Detect which cell encompasses the target text, then output its (X, Y) center coordinate. 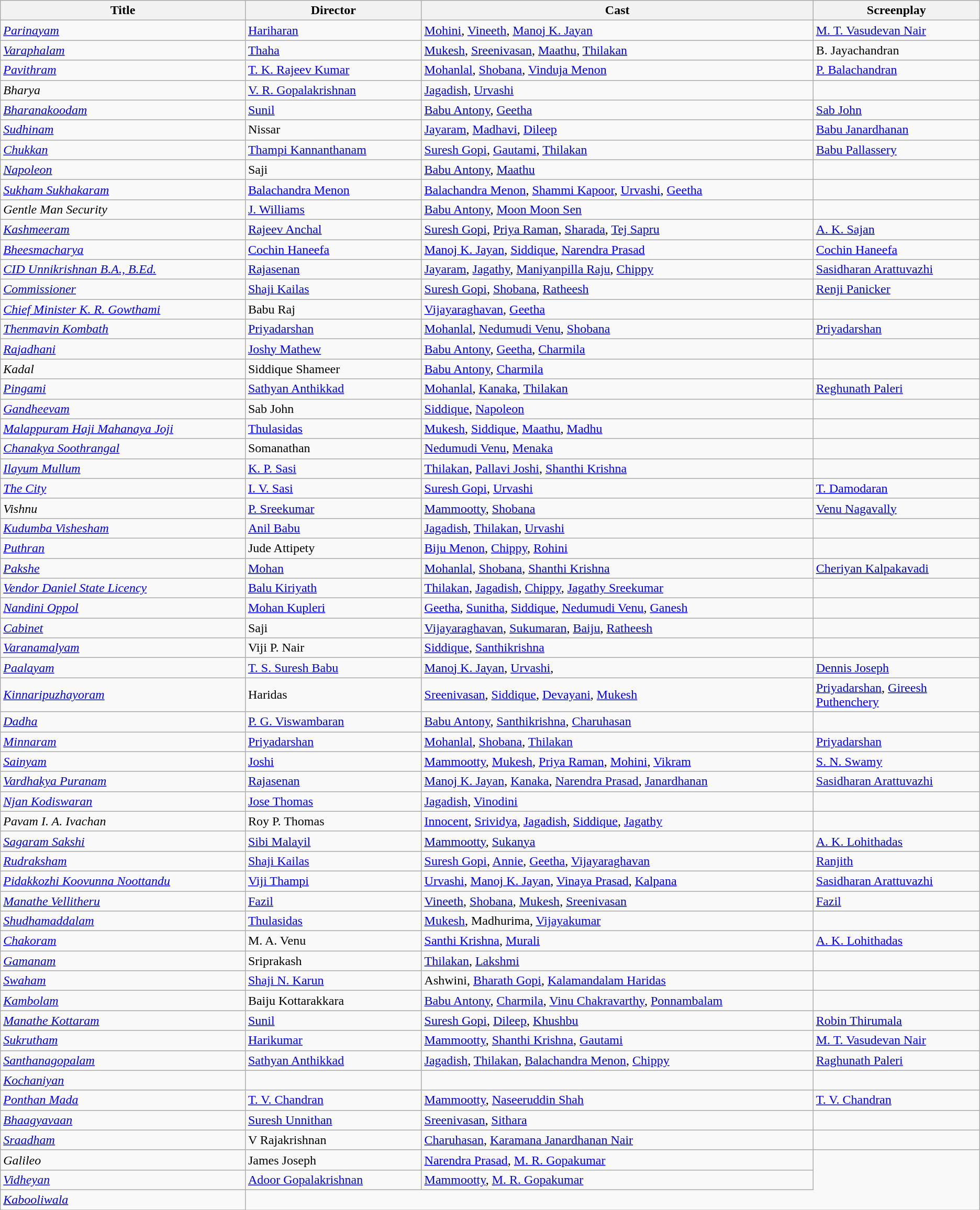
Thaha (333, 50)
Babu Antony, Charmila, Vinu Chakravarthy, Ponnambalam (617, 1001)
Chakoram (123, 941)
T. Damodaran (896, 488)
M. A. Venu (333, 941)
Thenmavin Kombath (123, 329)
Robin Thirumala (896, 1021)
Mukesh, Sreenivasan, Maathu, Thilakan (617, 50)
P. Balachandran (896, 70)
Rajadhani (123, 349)
Mohanlal, Shobana, Thilakan (617, 742)
Ilayum Mullum (123, 468)
Bheesmacharya (123, 250)
Anil Babu (333, 528)
Babu Antony, Santhikrishna, Charuhasan (617, 722)
Mammootty, Mukesh, Priya Raman, Mohini, Vikram (617, 761)
Gandheevam (123, 409)
Pidakkozhi Koovunna Noottandu (123, 881)
Suresh Gopi, Shobana, Ratheesh (617, 289)
Joshy Mathew (333, 349)
Manathe Vellitheru (123, 901)
Mohanlal, Shobana, Vinduja Menon (617, 70)
Suresh Gopi, Gautami, Thilakan (617, 150)
Dadha (123, 722)
Charuhasan, Karamana Janardhanan Nair (617, 1140)
Suresh Gopi, Dileep, Khushbu (617, 1021)
Mammootty, Naseeruddin Shah (617, 1100)
Vishnu (123, 508)
Mohanlal, Kanaka, Thilakan (617, 389)
Mukesh, Madhurima, Vijayakumar (617, 921)
Director (333, 10)
Dennis Joseph (896, 668)
Harikumar (333, 1040)
Balu Kiriyath (333, 588)
The City (123, 488)
Sraadham (123, 1140)
T. S. Suresh Babu (333, 668)
Hariharan (333, 30)
Pakshe (123, 568)
Mammootty, Shanthi Krishna, Gautami (617, 1040)
P. G. Viswambaran (333, 722)
Kinnaripuzhayoram (123, 695)
B. Jayachandran (896, 50)
Viji Thampi (333, 881)
Njan Kodiswaran (123, 801)
Kudumba Vishesham (123, 528)
Babu Janardhanan (896, 130)
Priyadarshan, Gireesh Puthenchery (896, 695)
Vineeth, Shobana, Mukesh, Sreenivasan (617, 901)
Adoor Gopalakrishnan (333, 1180)
Ashwini, Bharath Gopi, Kalamandalam Haridas (617, 981)
Mammootty, Shobana (617, 508)
Thilakan, Lakshmi (617, 961)
Ponthan Mada (123, 1100)
Mammootty, M. R. Gopakumar (617, 1180)
Thilakan, Jagadish, Chippy, Jagathy Sreekumar (617, 588)
CID Unnikrishnan B.A., B.Ed. (123, 270)
Cheriyan Kalpakavadi (896, 568)
Rajeev Anchal (333, 229)
Somanathan (333, 449)
Renji Panicker (896, 289)
Chukkan (123, 150)
Suresh Gopi, Urvashi (617, 488)
Santhi Krishna, Murali (617, 941)
Jagadish, Vinodini (617, 801)
Vijayaraghavan, Geetha (617, 309)
Mohan Kupleri (333, 608)
James Joseph (333, 1160)
Nedumudi Venu, Menaka (617, 449)
Sreenivasan, Siddique, Devayani, Mukesh (617, 695)
Haridas (333, 695)
Shudhamaddalam (123, 921)
Innocent, Srividya, Jagadish, Siddique, Jagathy (617, 821)
Manoj K. Jayan, Urvashi, (617, 668)
Narendra Prasad, M. R. Gopakumar (617, 1160)
Balachandra Menon, Shammi Kapoor, Urvashi, Geetha (617, 189)
Sudhinam (123, 130)
Varaphalam (123, 50)
Pavam I. A. Ivachan (123, 821)
Ranjith (896, 861)
Bharanakoodam (123, 110)
Title (123, 10)
Raghunath Paleri (896, 1060)
Puthran (123, 548)
Jagadish, Urvashi (617, 90)
Manoj K. Jayan, Kanaka, Narendra Prasad, Janardhanan (617, 781)
Sukham Sukhakaram (123, 189)
V. R. Gopalakrishnan (333, 90)
Kambolam (123, 1001)
Pavithram (123, 70)
Vijayaraghavan, Sukumaran, Baiju, Ratheesh (617, 628)
A. K. Sajan (896, 229)
Minnaram (123, 742)
Reghunath Paleri (896, 389)
Nissar (333, 130)
Sibi Malayil (333, 841)
Babu Antony, Charmila (617, 369)
Rudraksham (123, 861)
Joshi (333, 761)
Baiju Kottarakkara (333, 1001)
Sainyam (123, 761)
Suresh Unnithan (333, 1120)
Kashmeeram (123, 229)
Vidheyan (123, 1180)
Siddique, Santhikrishna (617, 648)
Swaham (123, 981)
Paalayam (123, 668)
Mohini, Vineeth, Manoj K. Jayan (617, 30)
Manathe Kottaram (123, 1021)
Santhanagopalam (123, 1060)
J. Williams (333, 209)
Mukesh, Siddique, Maathu, Madhu (617, 429)
Babu Antony, Maathu (617, 170)
Cabinet (123, 628)
Mohanlal, Nedumudi Venu, Shobana (617, 329)
K. P. Sasi (333, 468)
Mammootty, Sukanya (617, 841)
Chanakya Soothrangal (123, 449)
Siddique, Napoleon (617, 409)
Malappuram Haji Mahanaya Joji (123, 429)
Kadal (123, 369)
Mohanlal, Shobana, Shanthi Krishna (617, 568)
Thampi Kannanthanam (333, 150)
Thilakan, Pallavi Joshi, Shanthi Krishna (617, 468)
Screenplay (896, 10)
I. V. Sasi (333, 488)
Jayaram, Jagathy, Maniyanpilla Raju, Chippy (617, 270)
Jagadish, Thilakan, Balachandra Menon, Chippy (617, 1060)
Babu Raj (333, 309)
Urvashi, Manoj K. Jayan, Vinaya Prasad, Kalpana (617, 881)
Viji P. Nair (333, 648)
Bharya (123, 90)
T. K. Rajeev Kumar (333, 70)
V Rajakrishnan (333, 1140)
Sagaram Sakshi (123, 841)
Suresh Gopi, Priya Raman, Sharada, Tej Sapru (617, 229)
Galileo (123, 1160)
Varanamalyam (123, 648)
Jose Thomas (333, 801)
Parinayam (123, 30)
Roy P. Thomas (333, 821)
Commissioner (123, 289)
Gentle Man Security (123, 209)
Jayaram, Madhavi, Dileep (617, 130)
Venu Nagavally (896, 508)
Sreenivasan, Sithara (617, 1120)
Siddique Shameer (333, 369)
Jude Attipety (333, 548)
Babu Antony, Geetha (617, 110)
Cast (617, 10)
Jagadish, Thilakan, Urvashi (617, 528)
P. Sreekumar (333, 508)
Napoleon (123, 170)
Shaji N. Karun (333, 981)
Gamanam (123, 961)
Babu Antony, Moon Moon Sen (617, 209)
Vardhakya Puranam (123, 781)
S. N. Swamy (896, 761)
Kabooliwala (123, 1200)
Nandini Oppol (123, 608)
Sriprakash (333, 961)
Mohan (333, 568)
Biju Menon, Chippy, Rohini (617, 548)
Kochaniyan (123, 1080)
Babu Antony, Geetha, Charmila (617, 349)
Balachandra Menon (333, 189)
Sukrutham (123, 1040)
Bhaagyavaan (123, 1120)
Geetha, Sunitha, Siddique, Nedumudi Venu, Ganesh (617, 608)
Babu Pallassery (896, 150)
Pingami (123, 389)
Vendor Daniel State Licency (123, 588)
Manoj K. Jayan, Siddique, Narendra Prasad (617, 250)
Chief Minister K. R. Gowthami (123, 309)
Suresh Gopi, Annie, Geetha, Vijayaraghavan (617, 861)
